Extract the [x, y] coordinate from the center of the cell holding the provided text.  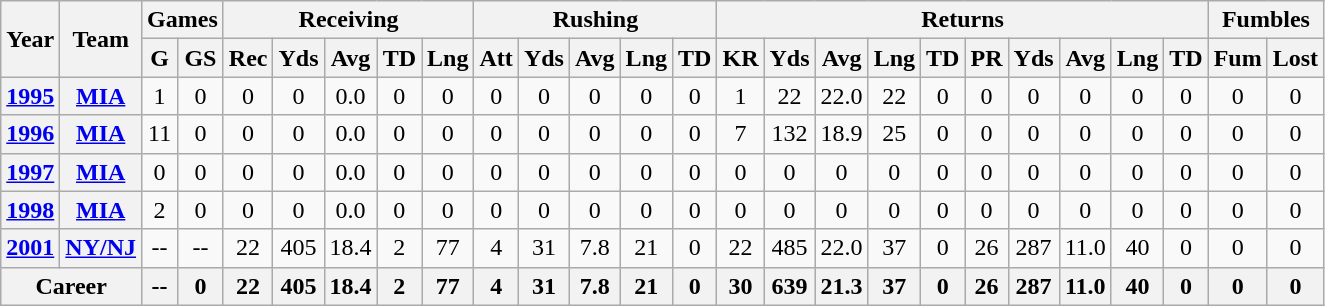
2001 [30, 248]
7 [740, 134]
1998 [30, 210]
Career [72, 286]
Team [101, 39]
Lost [1295, 58]
1995 [30, 96]
Att [496, 58]
Receiving [348, 20]
639 [790, 286]
Year [30, 39]
GS [201, 58]
Fumbles [1266, 20]
Returns [962, 20]
1996 [30, 134]
18.9 [842, 134]
25 [894, 134]
PR [986, 58]
Rec [248, 58]
Games [183, 20]
KR [740, 58]
485 [790, 248]
21.3 [842, 286]
30 [740, 286]
132 [790, 134]
Fum [1238, 58]
NY/NJ [101, 248]
Rushing [596, 20]
11 [160, 134]
1997 [30, 172]
G [160, 58]
